Extract the (X, Y) coordinate from the center of the cell holding the provided text.  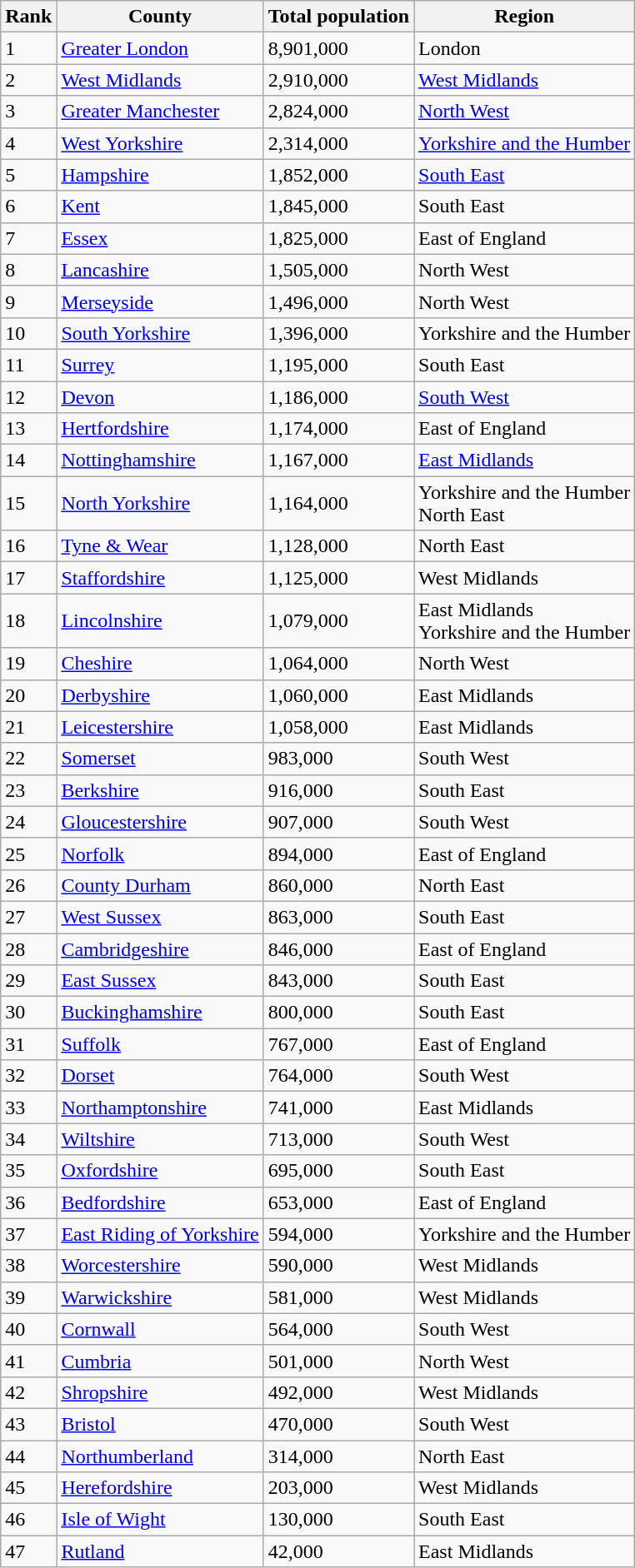
2,314,000 (338, 143)
East Sussex (160, 981)
16 (28, 546)
843,000 (338, 981)
West Yorkshire (160, 143)
46 (28, 1520)
Greater London (160, 48)
30 (28, 1013)
5 (28, 175)
County (160, 17)
Northamptonshire (160, 1108)
1,186,000 (338, 397)
Cambridgeshire (160, 948)
32 (28, 1076)
590,000 (338, 1266)
Dorset (160, 1076)
Region (525, 17)
916,000 (338, 790)
8 (28, 270)
Somerset (160, 759)
Hertfordshire (160, 429)
Northumberland (160, 1456)
40 (28, 1329)
Berkshire (160, 790)
1,125,000 (338, 578)
8,901,000 (338, 48)
11 (28, 365)
26 (28, 885)
Leicestershire (160, 727)
22 (28, 759)
Shropshire (160, 1392)
45 (28, 1488)
Cumbria (160, 1361)
43 (28, 1424)
Bristol (160, 1424)
41 (28, 1361)
South Yorkshire (160, 333)
10 (28, 333)
764,000 (338, 1076)
Derbyshire (160, 695)
1,496,000 (338, 301)
Tyne & Wear (160, 546)
Herefordshire (160, 1488)
Gloucestershire (160, 822)
6 (28, 207)
East MidlandsYorkshire and the Humber (525, 621)
29 (28, 981)
Nottinghamshire (160, 460)
Lancashire (160, 270)
1,164,000 (338, 503)
713,000 (338, 1139)
42 (28, 1392)
15 (28, 503)
Isle of Wight (160, 1520)
Lincolnshire (160, 621)
130,000 (338, 1520)
17 (28, 578)
Staffordshire (160, 578)
35 (28, 1171)
34 (28, 1139)
1,058,000 (338, 727)
3 (28, 112)
800,000 (338, 1013)
31 (28, 1044)
Buckinghamshire (160, 1013)
Norfolk (160, 854)
1,505,000 (338, 270)
37 (28, 1234)
653,000 (338, 1202)
Rank (28, 17)
27 (28, 917)
695,000 (338, 1171)
4 (28, 143)
36 (28, 1202)
Cornwall (160, 1329)
1,079,000 (338, 621)
44 (28, 1456)
25 (28, 854)
314,000 (338, 1456)
Total population (338, 17)
Yorkshire and the Humber North East (525, 503)
2 (28, 80)
1,396,000 (338, 333)
20 (28, 695)
12 (28, 397)
2,824,000 (338, 112)
1,060,000 (338, 695)
Greater Manchester (160, 112)
Bedfordshire (160, 1202)
581,000 (338, 1297)
9 (28, 301)
594,000 (338, 1234)
863,000 (338, 917)
18 (28, 621)
West Sussex (160, 917)
1,825,000 (338, 238)
Devon (160, 397)
1,128,000 (338, 546)
19 (28, 664)
Rutland (160, 1551)
846,000 (338, 948)
Worcestershire (160, 1266)
492,000 (338, 1392)
Essex (160, 238)
28 (28, 948)
Oxfordshire (160, 1171)
Wiltshire (160, 1139)
23 (28, 790)
7 (28, 238)
907,000 (338, 822)
1,174,000 (338, 429)
Kent (160, 207)
564,000 (338, 1329)
24 (28, 822)
1 (28, 48)
2,910,000 (338, 80)
North Yorkshire (160, 503)
1,852,000 (338, 175)
London (525, 48)
741,000 (338, 1108)
East Riding of Yorkshire (160, 1234)
39 (28, 1297)
501,000 (338, 1361)
Cheshire (160, 664)
Hampshire (160, 175)
860,000 (338, 885)
894,000 (338, 854)
42,000 (338, 1551)
13 (28, 429)
33 (28, 1108)
14 (28, 460)
1,064,000 (338, 664)
21 (28, 727)
47 (28, 1551)
1,845,000 (338, 207)
Merseyside (160, 301)
203,000 (338, 1488)
767,000 (338, 1044)
1,167,000 (338, 460)
County Durham (160, 885)
Suffolk (160, 1044)
470,000 (338, 1424)
1,195,000 (338, 365)
38 (28, 1266)
Warwickshire (160, 1297)
983,000 (338, 759)
Surrey (160, 365)
